Detect which cell encompasses the target text, then output its [x, y] center coordinate. 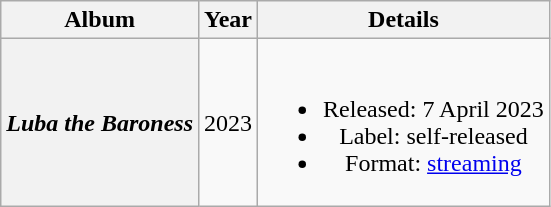
Album [100, 20]
2023 [228, 122]
Released: 7 April 2023Label: self-releasedFormat: streaming [404, 122]
Details [404, 20]
Year [228, 20]
Luba the Baroness [100, 122]
